Find where the given text appears and provide that cell's center as (x, y) coordinate. 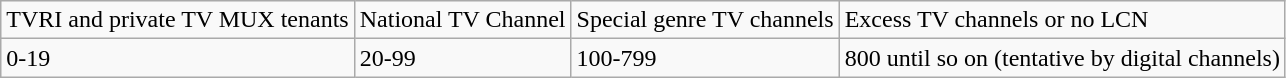
100-799 (705, 58)
Excess TV channels or no LCN (1062, 20)
20-99 (462, 58)
Special genre TV channels (705, 20)
0-19 (178, 58)
TVRI and private TV MUX tenants (178, 20)
National TV Channel (462, 20)
800 until so on (tentative by digital channels) (1062, 58)
